Locate the cell with the specified text and output its (x, y) center coordinate. 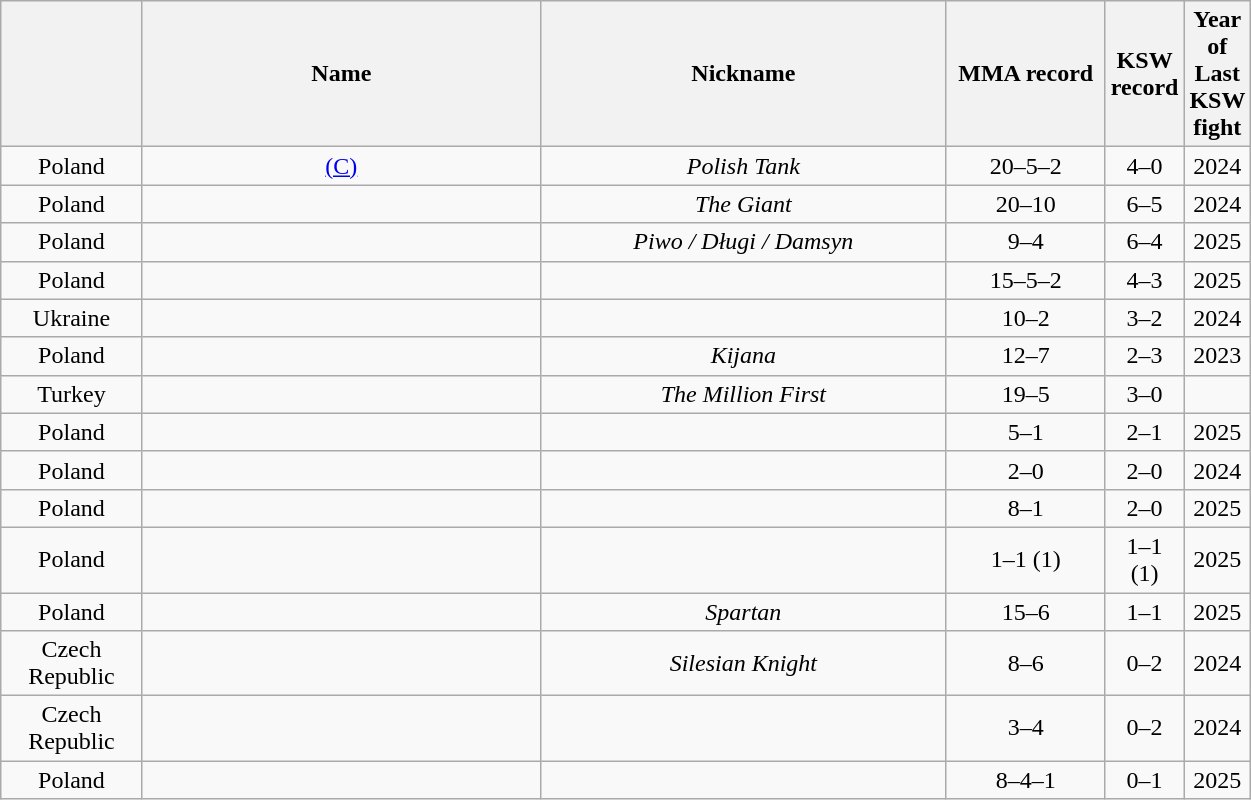
6–4 (1144, 242)
3–2 (1144, 318)
4–3 (1144, 280)
The Million First (744, 394)
Polish Tank (744, 166)
3–0 (1144, 394)
The Giant (744, 204)
Silesian Knight (744, 664)
3–4 (1026, 728)
8–1 (1026, 508)
Piwo / Długi / Damsyn (744, 242)
Nickname (744, 74)
20–10 (1026, 204)
Ukraine (72, 318)
Year of Last KSW fight (1218, 74)
Turkey (72, 394)
(C) (341, 166)
12–7 (1026, 356)
Kijana (744, 356)
Spartan (744, 611)
2023 (1218, 356)
Name (341, 74)
4–0 (1144, 166)
20–5–2 (1026, 166)
10–2 (1026, 318)
6–5 (1144, 204)
8–4–1 (1026, 780)
5–1 (1026, 432)
8–6 (1026, 664)
0–1 (1144, 780)
1–1 (1144, 611)
19–5 (1026, 394)
15–5–2 (1026, 280)
2–1 (1144, 432)
9–4 (1026, 242)
KSW record (1144, 74)
2–3 (1144, 356)
15–6 (1026, 611)
MMA record (1026, 74)
